Return the [X, Y] coordinate for the center point of the cell that contains the specified text.  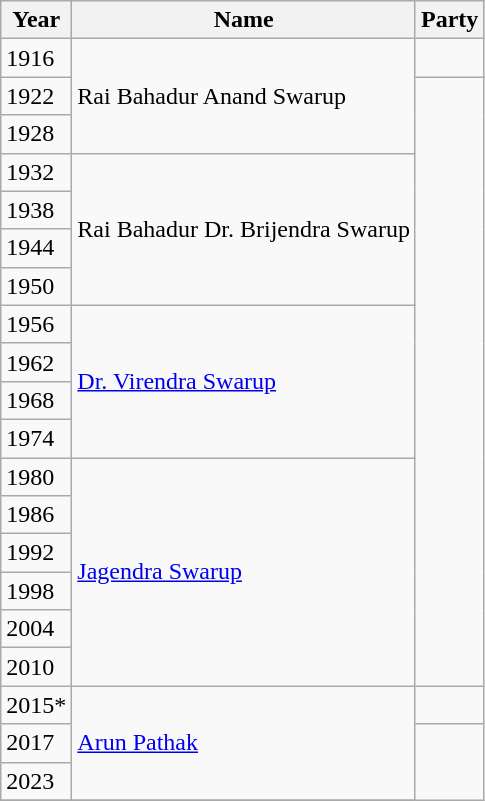
1944 [36, 248]
1938 [36, 210]
1916 [36, 58]
Jagendra Swarup [244, 572]
1998 [36, 591]
1986 [36, 515]
1922 [36, 96]
Rai Bahadur Anand Swarup [244, 96]
2010 [36, 667]
Year [36, 20]
Arun Pathak [244, 743]
1932 [36, 172]
1968 [36, 400]
Dr. Virendra Swarup [244, 381]
1962 [36, 362]
2004 [36, 629]
2015* [36, 705]
Rai Bahadur Dr. Brijendra Swarup [244, 229]
2023 [36, 781]
1992 [36, 553]
2017 [36, 743]
Party [449, 20]
1980 [36, 477]
1974 [36, 438]
Name [244, 20]
1928 [36, 134]
1956 [36, 324]
1950 [36, 286]
